Extract the (X, Y) coordinate from the center of the cell holding the provided text.  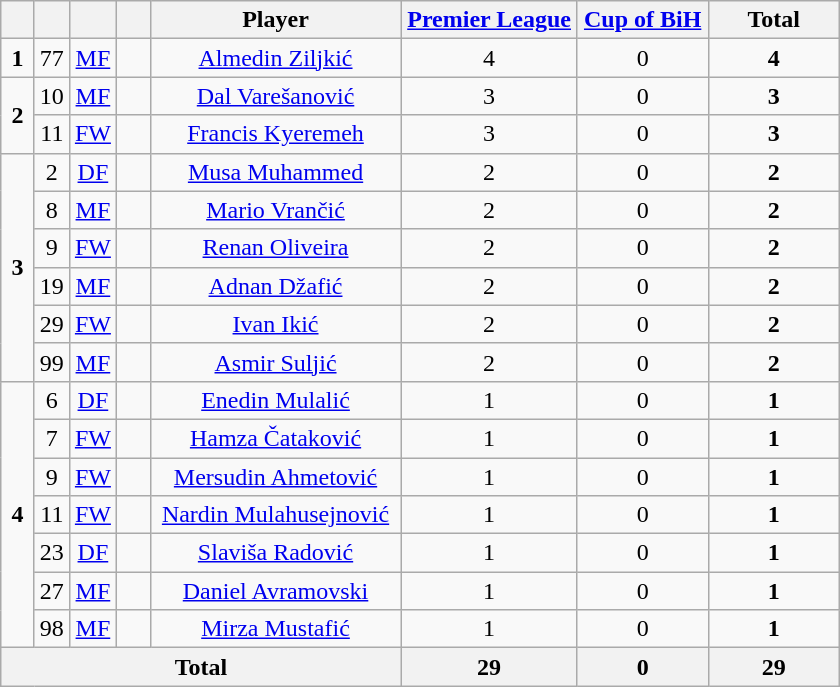
27 (52, 591)
Mirza Mustafić (276, 629)
19 (52, 286)
Hamza Čataković (276, 438)
Premier League (489, 20)
Asmir Suljić (276, 362)
Mario Vrančić (276, 210)
Player (276, 20)
Slaviša Radović (276, 553)
Dal Varešanović (276, 96)
Musa Muhammed (276, 172)
7 (52, 438)
Cup of BiH (642, 20)
77 (52, 58)
Francis Kyeremeh (276, 134)
Daniel Avramovski (276, 591)
10 (52, 96)
98 (52, 629)
Almedin Ziljkić (276, 58)
Nardin Mulahusejnović (276, 515)
Adnan Džafić (276, 286)
Mersudin Ahmetović (276, 477)
23 (52, 553)
6 (52, 400)
Ivan Ikić (276, 324)
Enedin Mulalić (276, 400)
99 (52, 362)
8 (52, 210)
Renan Oliveira (276, 248)
